Return the [X, Y] coordinate for the center point of the cell that contains the specified text.  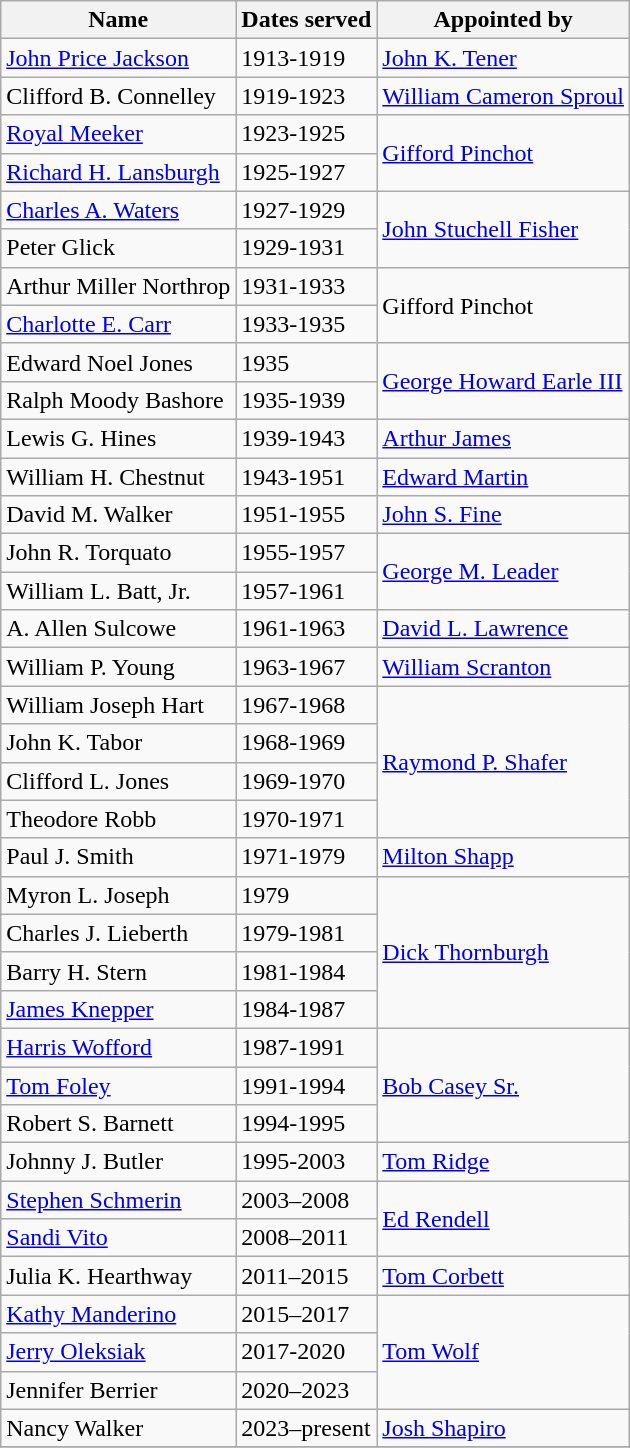
1933-1935 [306, 324]
Barry H. Stern [118, 971]
Peter Glick [118, 248]
Tom Foley [118, 1085]
1995-2003 [306, 1162]
1919-1923 [306, 96]
1994-1995 [306, 1124]
William L. Batt, Jr. [118, 591]
Charles J. Lieberth [118, 933]
Kathy Manderino [118, 1314]
2020–2023 [306, 1390]
Julia K. Hearthway [118, 1276]
1923-1925 [306, 134]
1967-1968 [306, 705]
Ralph Moody Bashore [118, 400]
John Price Jackson [118, 58]
Raymond P. Shafer [504, 762]
George M. Leader [504, 572]
Dates served [306, 20]
William Scranton [504, 667]
William Cameron Sproul [504, 96]
Edward Martin [504, 477]
David M. Walker [118, 515]
1961-1963 [306, 629]
Jennifer Berrier [118, 1390]
A. Allen Sulcowe [118, 629]
Bob Casey Sr. [504, 1085]
1951-1955 [306, 515]
Ed Rendell [504, 1219]
Clifford B. Connelley [118, 96]
1963-1967 [306, 667]
Clifford L. Jones [118, 781]
Johnny J. Butler [118, 1162]
John K. Tener [504, 58]
John S. Fine [504, 515]
1981-1984 [306, 971]
Sandi Vito [118, 1238]
1927-1929 [306, 210]
1987-1991 [306, 1047]
John K. Tabor [118, 743]
William H. Chestnut [118, 477]
Charles A. Waters [118, 210]
2011–2015 [306, 1276]
2003–2008 [306, 1200]
2017-2020 [306, 1352]
1991-1994 [306, 1085]
Appointed by [504, 20]
1935 [306, 362]
James Knepper [118, 1009]
1971-1979 [306, 857]
Arthur Miller Northrop [118, 286]
1979-1981 [306, 933]
1913-1919 [306, 58]
David L. Lawrence [504, 629]
Richard H. Lansburgh [118, 172]
Theodore Robb [118, 819]
Tom Corbett [504, 1276]
Myron L. Joseph [118, 895]
1979 [306, 895]
Tom Ridge [504, 1162]
Paul J. Smith [118, 857]
1968-1969 [306, 743]
Charlotte E. Carr [118, 324]
John R. Torquato [118, 553]
1943-1951 [306, 477]
William P. Young [118, 667]
1929-1931 [306, 248]
Edward Noel Jones [118, 362]
Nancy Walker [118, 1428]
Jerry Oleksiak [118, 1352]
1984-1987 [306, 1009]
William Joseph Hart [118, 705]
Stephen Schmerin [118, 1200]
Lewis G. Hines [118, 438]
1970-1971 [306, 819]
Josh Shapiro [504, 1428]
Dick Thornburgh [504, 952]
1955-1957 [306, 553]
1939-1943 [306, 438]
Name [118, 20]
Royal Meeker [118, 134]
1957-1961 [306, 591]
Arthur James [504, 438]
2023–present [306, 1428]
Robert S. Barnett [118, 1124]
Tom Wolf [504, 1352]
2008–2011 [306, 1238]
1925-1927 [306, 172]
Harris Wofford [118, 1047]
George Howard Earle III [504, 381]
John Stuchell Fisher [504, 229]
1969-1970 [306, 781]
1931-1933 [306, 286]
Milton Shapp [504, 857]
1935-1939 [306, 400]
2015–2017 [306, 1314]
